Capture the cell that displays the provided text and extract its (X, Y) central coordinate. 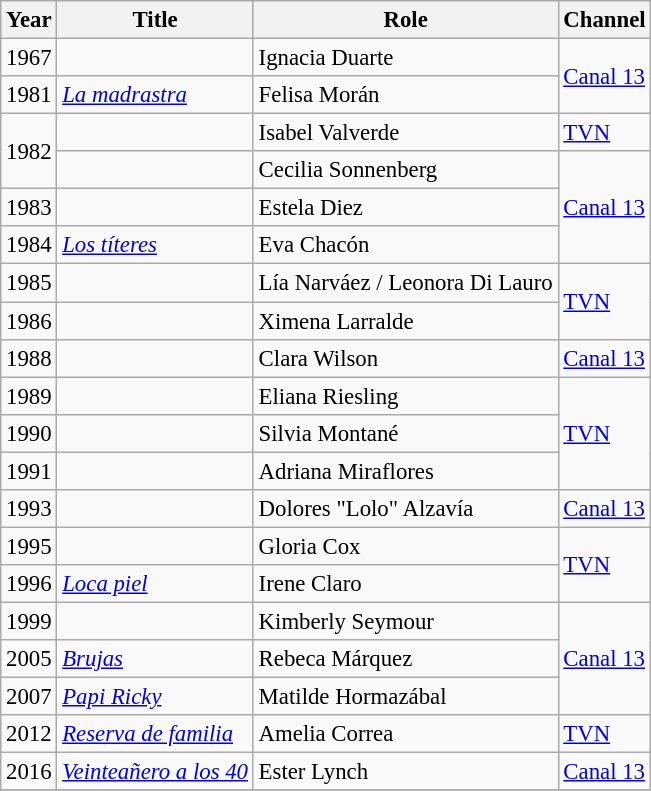
1985 (29, 283)
Kimberly Seymour (406, 621)
Brujas (155, 659)
2007 (29, 697)
Clara Wilson (406, 358)
1996 (29, 584)
Adriana Miraflores (406, 471)
1988 (29, 358)
Ignacia Duarte (406, 58)
Silvia Montané (406, 433)
Loca piel (155, 584)
Los títeres (155, 245)
1990 (29, 433)
1983 (29, 208)
Eva Chacón (406, 245)
Channel (604, 20)
La madrastra (155, 95)
Amelia Correa (406, 734)
1981 (29, 95)
1967 (29, 58)
1986 (29, 321)
Papi Ricky (155, 697)
Veinteañero a los 40 (155, 772)
Reserva de familia (155, 734)
Lía Narváez / Leonora Di Lauro (406, 283)
2012 (29, 734)
Ester Lynch (406, 772)
Matilde Hormazábal (406, 697)
Role (406, 20)
Gloria Cox (406, 546)
Year (29, 20)
Dolores "Lolo" Alzavía (406, 509)
Title (155, 20)
Ximena Larralde (406, 321)
1982 (29, 152)
1999 (29, 621)
1989 (29, 396)
Eliana Riesling (406, 396)
1993 (29, 509)
1991 (29, 471)
2005 (29, 659)
1995 (29, 546)
Estela Diez (406, 208)
Cecilia Sonnenberg (406, 170)
Isabel Valverde (406, 133)
Rebeca Márquez (406, 659)
1984 (29, 245)
Irene Claro (406, 584)
2016 (29, 772)
Felisa Morán (406, 95)
